Identify which cell holds the provided text, then report its [x, y] central coordinate. 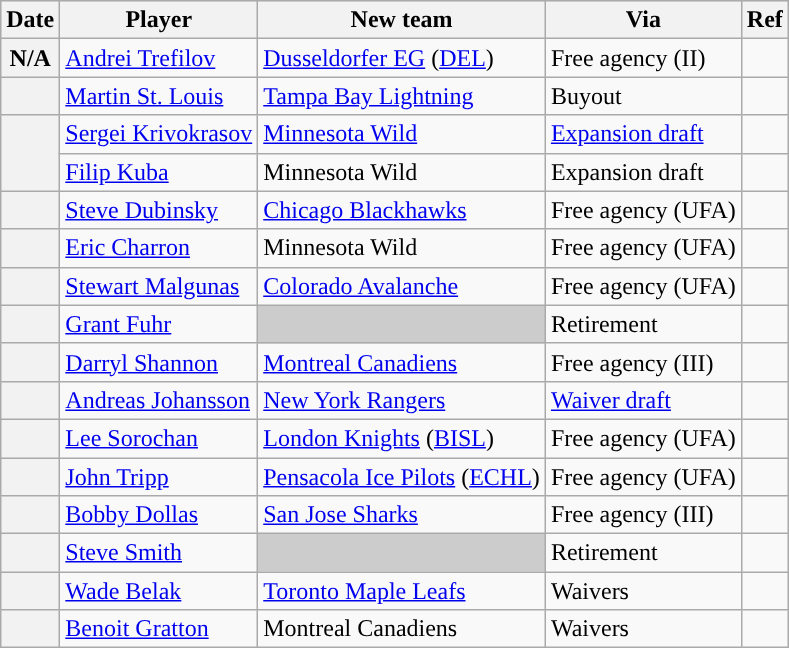
San Jose Sharks [402, 515]
Buyout [643, 96]
Toronto Maple Leafs [402, 591]
Andreas Johansson [159, 400]
Ref [764, 20]
Player [159, 20]
Date [30, 20]
Sergei Krivokrasov [159, 134]
Stewart Malgunas [159, 286]
Grant Fuhr [159, 324]
Free agency (II) [643, 58]
Benoit Gratton [159, 629]
Via [643, 20]
New York Rangers [402, 400]
Wade Belak [159, 591]
John Tripp [159, 477]
Martin St. Louis [159, 96]
Darryl Shannon [159, 362]
Pensacola Ice Pilots (ECHL) [402, 477]
Tampa Bay Lightning [402, 96]
Chicago Blackhawks [402, 210]
Bobby Dollas [159, 515]
New team [402, 20]
Andrei Trefilov [159, 58]
Lee Sorochan [159, 438]
Steve Smith [159, 553]
N/A [30, 58]
Colorado Avalanche [402, 286]
Dusseldorfer EG (DEL) [402, 58]
Waiver draft [643, 400]
London Knights (BISL) [402, 438]
Eric Charron [159, 248]
Filip Kuba [159, 172]
Steve Dubinsky [159, 210]
